Determine the [X, Y] coordinate at the center of the cell enclosing the given text.  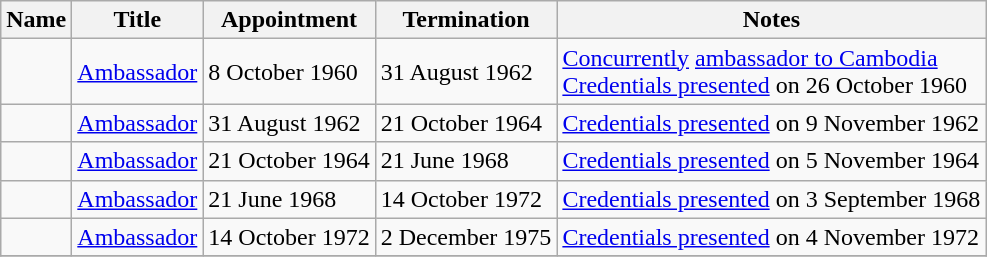
Appointment [289, 20]
Credentials presented on 4 November 1972 [772, 237]
Title [138, 20]
2 December 1975 [466, 237]
Name [36, 20]
Notes [772, 20]
Credentials presented on 3 September 1968 [772, 199]
Credentials presented on 9 November 1962 [772, 123]
8 October 1960 [289, 72]
Credentials presented on 5 November 1964 [772, 161]
Concurrently ambassador to CambodiaCredentials presented on 26 October 1960 [772, 72]
Termination [466, 20]
